Detect which cell encompasses the target text, then output its [X, Y] center coordinate. 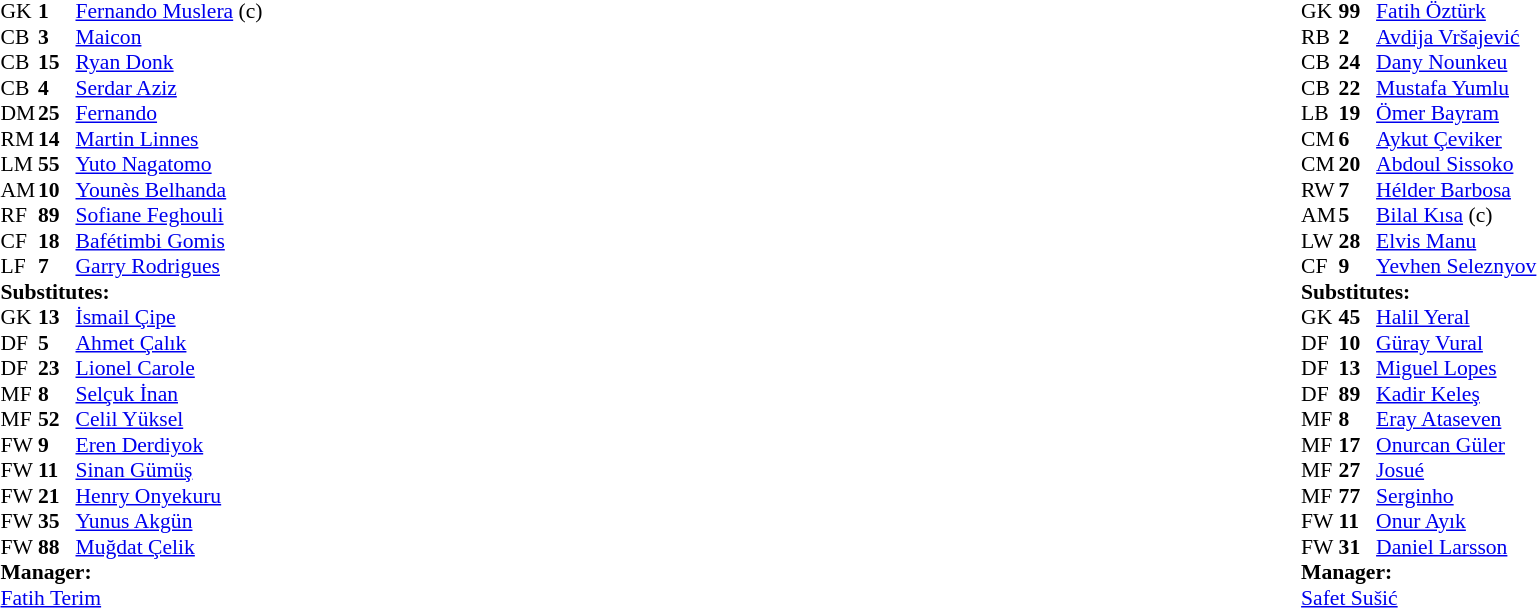
28 [1358, 241]
Güray Vural [1456, 343]
Daniel Larsson [1456, 547]
LB [1320, 113]
Henry Onyekuru [170, 496]
45 [1358, 317]
Yunus Akgün [170, 521]
24 [1358, 63]
Bafétimbi Gomis [170, 241]
Garry Rodrigues [170, 267]
Yuto Nagatomo [170, 165]
2 [1358, 37]
Fernando [170, 113]
Josué [1456, 471]
Aykut Çeviker [1456, 139]
Elvis Manu [1456, 241]
Ömer Bayram [1456, 113]
Hélder Barbosa [1456, 190]
4 [57, 88]
55 [57, 165]
35 [57, 521]
Lionel Carole [170, 369]
Onurcan Güler [1456, 445]
LF [19, 267]
27 [1358, 471]
RB [1320, 37]
Muğdat Çelik [170, 547]
52 [57, 419]
20 [1358, 165]
Onur Ayık [1456, 521]
Halil Yeral [1456, 317]
Eray Ataseven [1456, 419]
LM [19, 165]
Serdar Aziz [170, 88]
25 [57, 113]
Ryan Donk [170, 63]
RM [19, 139]
Maicon [170, 37]
Selçuk İnan [170, 394]
21 [57, 496]
Yevhen Seleznyov [1456, 267]
Serginho [1456, 496]
İsmail Çipe [170, 317]
Ahmet Çalık [170, 343]
Eren Derdiyok [170, 445]
Younès Belhanda [170, 190]
RW [1320, 190]
77 [1358, 496]
Martin Linnes [170, 139]
22 [1358, 88]
Sofiane Feghouli [170, 215]
RF [19, 215]
DM [19, 113]
Kadir Keleş [1456, 394]
Celil Yüksel [170, 419]
3 [57, 37]
Dany Nounkeu [1456, 63]
17 [1358, 445]
31 [1358, 547]
Bilal Kısa (c) [1456, 215]
6 [1358, 139]
Avdija Vršajević [1456, 37]
Miguel Lopes [1456, 369]
14 [57, 139]
18 [57, 241]
23 [57, 369]
19 [1358, 113]
LW [1320, 241]
Abdoul Sissoko [1456, 165]
Sinan Gümüş [170, 471]
88 [57, 547]
Mustafa Yumlu [1456, 88]
15 [57, 63]
